Find where the given text appears and provide that cell's center as [X, Y] coordinate. 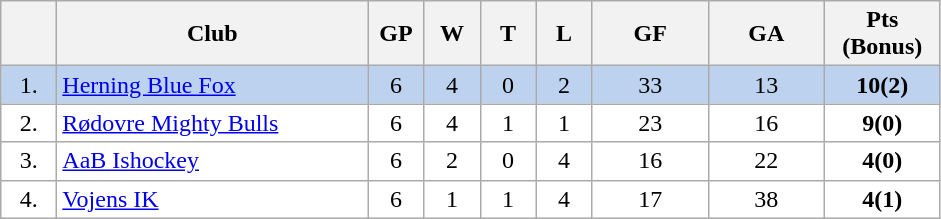
9(0) [882, 123]
10(2) [882, 85]
38 [766, 199]
Pts (Bonus) [882, 34]
3. [29, 161]
4. [29, 199]
33 [650, 85]
13 [766, 85]
Rødovre Mighty Bulls [212, 123]
22 [766, 161]
GF [650, 34]
GA [766, 34]
L [564, 34]
GP [396, 34]
T [508, 34]
4(0) [882, 161]
Vojens IK [212, 199]
AaB Ishockey [212, 161]
2. [29, 123]
1. [29, 85]
4(1) [882, 199]
W [452, 34]
17 [650, 199]
23 [650, 123]
Herning Blue Fox [212, 85]
Club [212, 34]
